Provide the [x, y] coordinate of the cell's center where the given text is located.  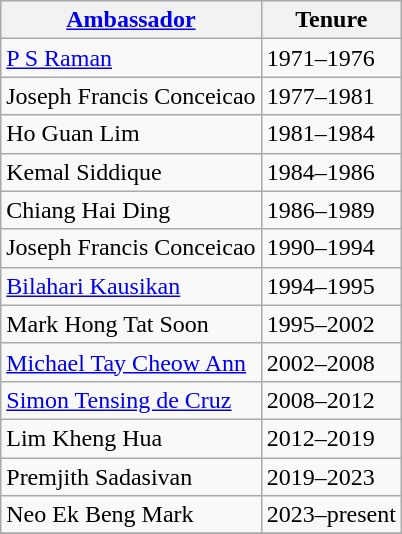
1990–1994 [331, 248]
1986–1989 [331, 210]
1984–1986 [331, 172]
Tenure [331, 20]
2012–2019 [331, 438]
Mark Hong Tat Soon [131, 324]
Michael Tay Cheow Ann [131, 362]
P S Raman [131, 58]
2002–2008 [331, 362]
2023–present [331, 515]
2008–2012 [331, 400]
Premjith Sadasivan [131, 477]
2019–2023 [331, 477]
Neo Ek Beng Mark [131, 515]
Lim Kheng Hua [131, 438]
1971–1976 [331, 58]
1977–1981 [331, 96]
Ambassador [131, 20]
Chiang Hai Ding [131, 210]
1995–2002 [331, 324]
1994–1995 [331, 286]
Ho Guan Lim [131, 134]
Simon Tensing de Cruz [131, 400]
Bilahari Kausikan [131, 286]
Kemal Siddique [131, 172]
1981–1984 [331, 134]
